Locate the cell with the specified text and output its [X, Y] center coordinate. 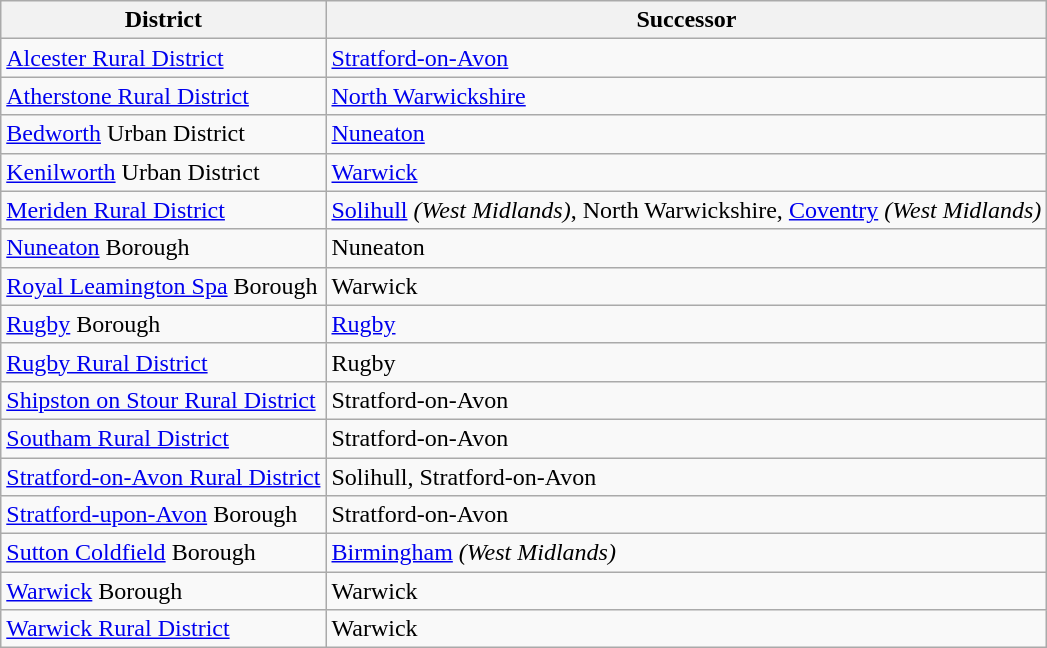
District [164, 20]
Stratford-upon-Avon Borough [164, 515]
Bedworth Urban District [164, 134]
Sutton Coldfield Borough [164, 553]
Warwick Rural District [164, 629]
Nuneaton Borough [164, 248]
Solihull, Stratford-on-Avon [686, 477]
Stratford-on-Avon Rural District [164, 477]
North Warwickshire [686, 96]
Rugby Rural District [164, 362]
Shipston on Stour Rural District [164, 400]
Alcester Rural District [164, 58]
Warwick Borough [164, 591]
Solihull (West Midlands), North Warwickshire, Coventry (West Midlands) [686, 210]
Atherstone Rural District [164, 96]
Birmingham (West Midlands) [686, 553]
Meriden Rural District [164, 210]
Royal Leamington Spa Borough [164, 286]
Southam Rural District [164, 438]
Rugby Borough [164, 324]
Successor [686, 20]
Kenilworth Urban District [164, 172]
